Provide the (x, y) coordinate of the cell's center where the given text is located.  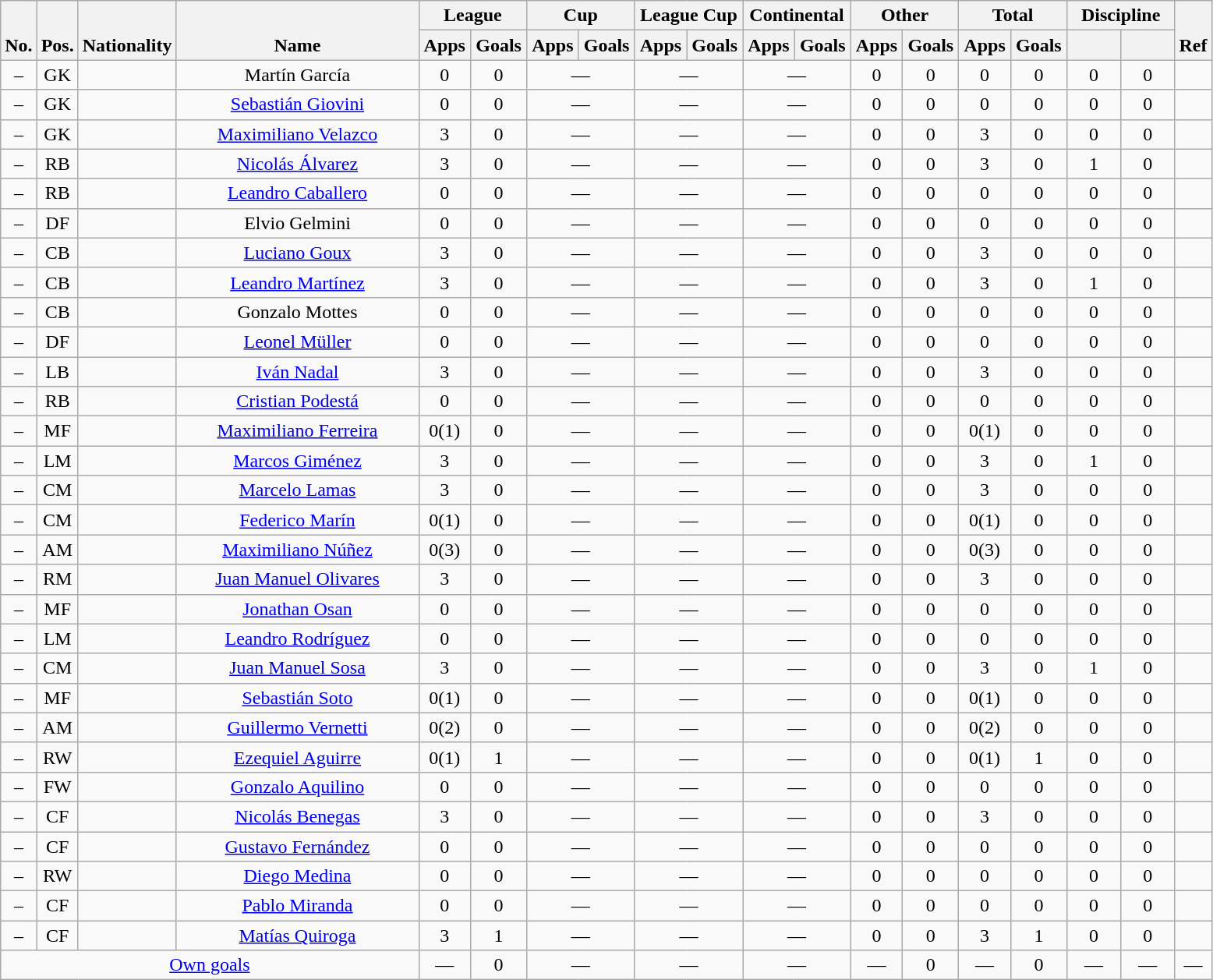
Maximiliano Núñez (298, 550)
Elvio Gelmini (298, 223)
Leonel Müller (298, 341)
Iván Nadal (298, 372)
League Cup (689, 16)
Maximiliano Velazco (298, 134)
Guillermo Vernetti (298, 727)
Own goals (210, 965)
League (472, 16)
Marcelo Lamas (298, 490)
Discipline (1121, 16)
Leandro Rodríguez (298, 639)
Leandro Martínez (298, 282)
Cup (582, 16)
Nicolás Benegas (298, 816)
Sebastián Soto (298, 698)
Ezequiel Aguirre (298, 757)
Cristian Podestá (298, 402)
Marcos Giménez (298, 461)
Gonzalo Aquilino (298, 787)
Leandro Caballero (298, 193)
Name (298, 30)
Gonzalo Mottes (298, 312)
No. (19, 30)
Sebastián Giovini (298, 104)
Nationality (127, 30)
Luciano Goux (298, 253)
Pablo Miranda (298, 906)
Total (1013, 16)
Federico Marín (298, 520)
Pos. (58, 30)
Martín García (298, 75)
Matías Quiroga (298, 936)
Jonathan Osan (298, 609)
Continental (797, 16)
LB (58, 372)
Other (904, 16)
RM (58, 579)
FW (58, 787)
Nicolás Álvarez (298, 164)
Juan Manuel Sosa (298, 668)
Ref (1193, 30)
Juan Manuel Olivares (298, 579)
Diego Medina (298, 876)
Maximiliano Ferreira (298, 431)
Gustavo Fernández (298, 846)
